For the text-containing cell, return its midpoint in (X, Y) coordinate format. 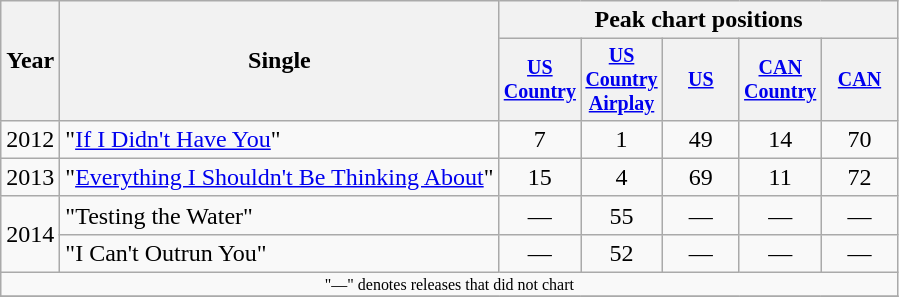
1 (622, 139)
Peak chart positions (698, 20)
52 (622, 253)
7 (540, 139)
15 (540, 177)
49 (700, 139)
CAN Country (780, 80)
72 (860, 177)
70 (860, 139)
2012 (30, 139)
"Everything I Shouldn't Be Thinking About" (280, 177)
55 (622, 215)
US Country (540, 80)
"If I Didn't Have You" (280, 139)
11 (780, 177)
"I Can't Outrun You" (280, 253)
69 (700, 177)
14 (780, 139)
CAN (860, 80)
"Testing the Water" (280, 215)
"—" denotes releases that did not chart (450, 285)
Year (30, 61)
2013 (30, 177)
Single (280, 61)
US Country Airplay (622, 80)
US (700, 80)
2014 (30, 234)
4 (622, 177)
